Search for the cell housing the specified text and yield its (X, Y) center coordinate. 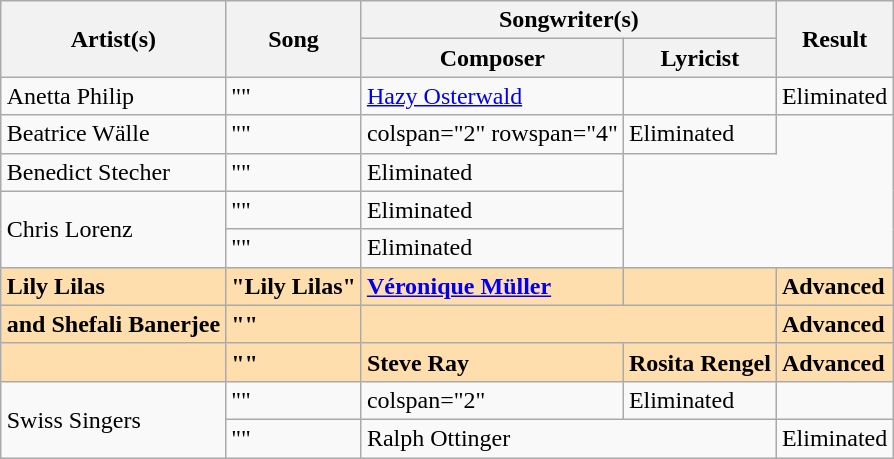
Anetta Philip (113, 96)
Beatrice Wälle (113, 134)
Song (294, 39)
Chris Lorenz (113, 229)
Hazy Osterwald (492, 96)
Rosita Rengel (700, 362)
Benedict Stecher (113, 172)
Lyricist (700, 58)
colspan="2" rowspan="4" (492, 134)
Swiss Singers (113, 419)
Ralph Ottinger (568, 438)
Songwriter(s) (568, 20)
colspan="2" (492, 400)
and Shefali Banerjee (113, 324)
Lily Lilas (113, 286)
Composer (492, 58)
Véronique Müller (492, 286)
"Lily Lilas" (294, 286)
Artist(s) (113, 39)
Result (834, 39)
Steve Ray (492, 362)
